Output the [X, Y] coordinate of the center of the cell containing the given text.  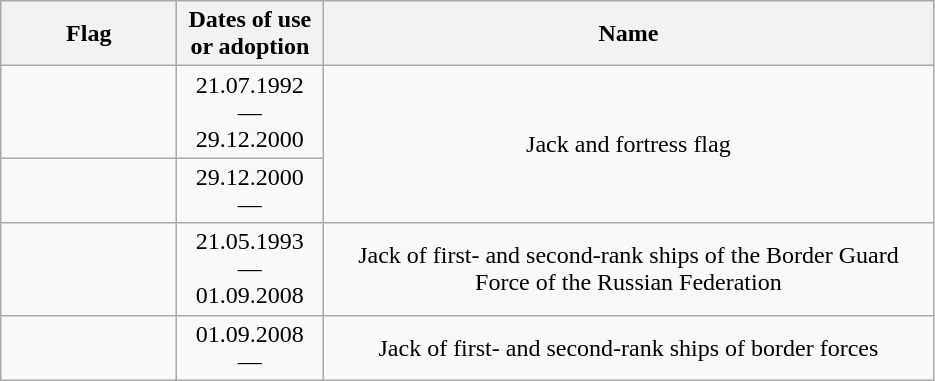
21.05.1993 — 01.09.2008 [250, 269]
21.07.1992 — 29.12.2000 [250, 112]
Jack and fortress flag [628, 144]
Dates of use or adoption [250, 34]
Jack of first- and second-rank ships of the Border Guard Force of the Russian Federation [628, 269]
01.09.2008 — [250, 348]
Name [628, 34]
29.12.2000 — [250, 190]
Jack of first- and second-rank ships of border forces [628, 348]
Flag [89, 34]
